Return (X, Y) of the center of cell containing provided text 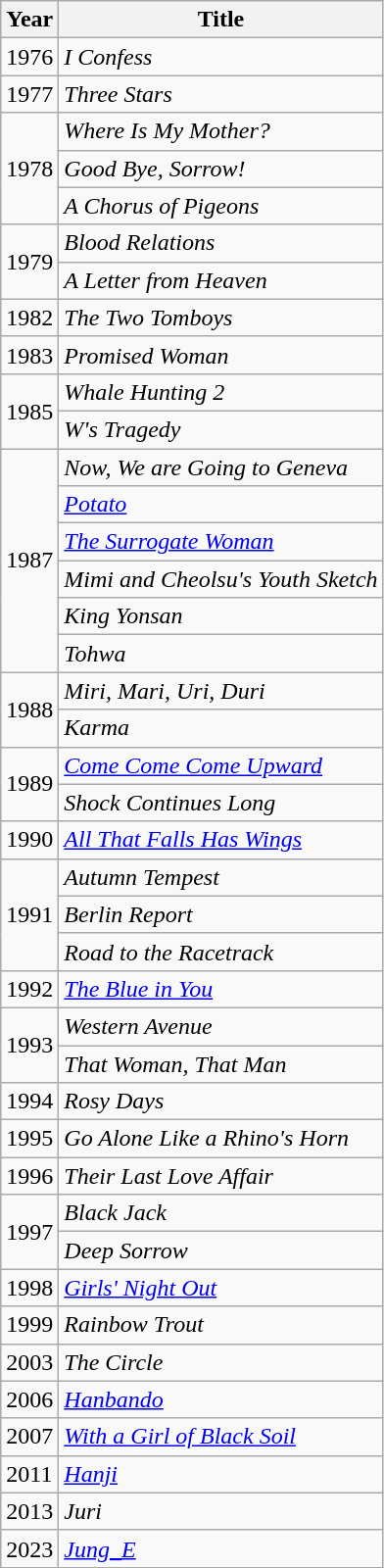
1987 (29, 561)
Autumn Tempest (221, 877)
Berlin Report (221, 914)
The Surrogate Woman (221, 542)
Western Avenue (221, 1026)
1990 (29, 840)
Year (29, 20)
Title (221, 20)
King Yonsan (221, 616)
Three Stars (221, 94)
Blood Relations (221, 243)
The Circle (221, 1362)
The Blue in You (221, 989)
1976 (29, 57)
1995 (29, 1139)
W's Tragedy (221, 429)
Girls' Night Out (221, 1288)
1979 (29, 262)
Karma (221, 728)
Mimi and Cheolsu's Youth Sketch (221, 579)
1996 (29, 1176)
1978 (29, 169)
2023 (29, 1548)
Hanji (221, 1474)
Whale Hunting 2 (221, 392)
Black Jack (221, 1213)
Now, We are Going to Geneva (221, 467)
1999 (29, 1325)
With a Girl of Black Soil (221, 1437)
Hanbando (221, 1399)
2011 (29, 1474)
Shock Continues Long (221, 803)
Deep Sorrow (221, 1250)
1998 (29, 1288)
1982 (29, 318)
2013 (29, 1511)
1985 (29, 411)
1991 (29, 914)
1988 (29, 710)
Promised Woman (221, 355)
Juri (221, 1511)
1997 (29, 1232)
2006 (29, 1399)
Their Last Love Affair (221, 1176)
Good Bye, Sorrow! (221, 169)
Miri, Mari, Uri, Duri (221, 691)
The Two Tomboys (221, 318)
Potato (221, 505)
A Letter from Heaven (221, 280)
Where Is My Mother? (221, 131)
That Woman, That Man (221, 1063)
1993 (29, 1045)
A Chorus of Pigeons (221, 206)
Rainbow Trout (221, 1325)
Jung_E (221, 1548)
Road to the Racetrack (221, 952)
Rosy Days (221, 1102)
1989 (29, 784)
2003 (29, 1362)
Come Come Come Upward (221, 765)
2007 (29, 1437)
1983 (29, 355)
Go Alone Like a Rhino's Horn (221, 1139)
All That Falls Has Wings (221, 840)
1992 (29, 989)
1994 (29, 1102)
I Confess (221, 57)
Tohwa (221, 654)
1977 (29, 94)
